Return (X, Y) of the center of cell containing provided text 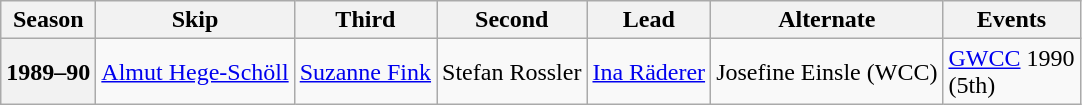
Suzanne Fink (365, 72)
GWCC 1990 (5th) (1012, 72)
Josefine Einsle (WCC) (827, 72)
Third (365, 20)
Skip (195, 20)
Events (1012, 20)
Lead (649, 20)
Season (48, 20)
1989–90 (48, 72)
Second (512, 20)
Ina Räderer (649, 72)
Alternate (827, 20)
Stefan Rossler (512, 72)
Almut Hege-Schöll (195, 72)
